Return (x, y) of the center of cell containing provided text 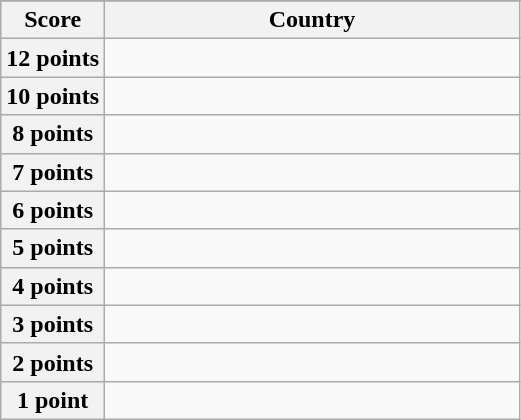
3 points (53, 324)
5 points (53, 248)
12 points (53, 58)
4 points (53, 286)
2 points (53, 362)
10 points (53, 96)
Score (53, 20)
6 points (53, 210)
7 points (53, 172)
1 point (53, 400)
Country (312, 20)
8 points (53, 134)
